Capture the cell that displays the provided text and extract its (X, Y) central coordinate. 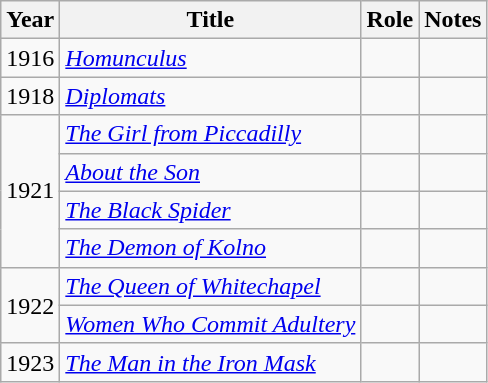
Notes (453, 20)
Women Who Commit Adultery (210, 324)
The Black Spider (210, 210)
The Demon of Kolno (210, 248)
Year (30, 20)
Diplomats (210, 96)
The Queen of Whitechapel (210, 286)
1922 (30, 305)
1923 (30, 362)
About the Son (210, 172)
1918 (30, 96)
1916 (30, 58)
Homunculus (210, 58)
Role (390, 20)
The Girl from Piccadilly (210, 134)
1921 (30, 191)
The Man in the Iron Mask (210, 362)
Title (210, 20)
